Provide the (x, y) coordinate of the cell's center where the given text is located.  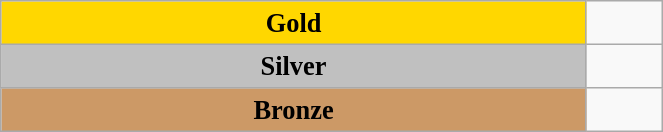
Gold (294, 22)
Bronze (294, 109)
Silver (294, 66)
